For the text-containing cell, return its midpoint in (X, Y) coordinate format. 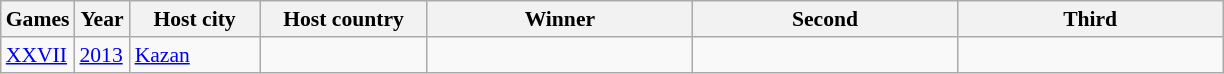
Year (102, 19)
Host city (195, 19)
Third (1090, 19)
XXVII (38, 55)
Host country (344, 19)
Kazan (195, 55)
2013 (102, 55)
Second (824, 19)
Games (38, 19)
Winner (560, 19)
